For the text-containing cell, return its midpoint in (X, Y) coordinate format. 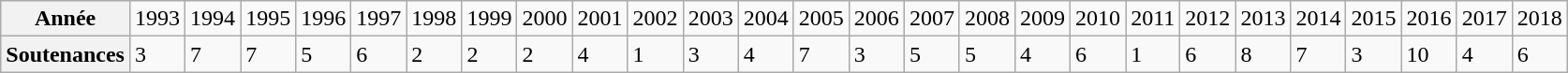
2006 (877, 19)
Soutenances (66, 54)
1993 (157, 19)
2000 (545, 19)
Année (66, 19)
1999 (489, 19)
1997 (378, 19)
2016 (1429, 19)
2004 (766, 19)
8 (1263, 54)
2008 (987, 19)
2012 (1208, 19)
2011 (1153, 19)
2013 (1263, 19)
2002 (656, 19)
2001 (599, 19)
2017 (1484, 19)
1996 (324, 19)
2010 (1098, 19)
1994 (214, 19)
2003 (710, 19)
2007 (931, 19)
2015 (1373, 19)
2005 (821, 19)
2009 (1042, 19)
1995 (268, 19)
2018 (1540, 19)
2014 (1319, 19)
1998 (435, 19)
10 (1429, 54)
